Find where the given text appears and provide that cell's center as (X, Y) coordinate. 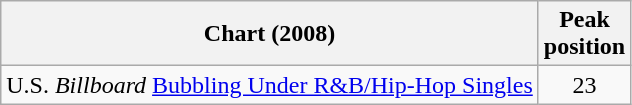
Chart (2008) (270, 34)
23 (584, 85)
Peakposition (584, 34)
U.S. Billboard Bubbling Under R&B/Hip-Hop Singles (270, 85)
